Return (X, Y) of the center of cell containing provided text 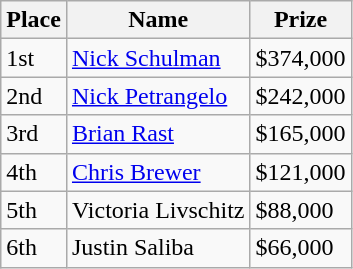
Justin Saliba (158, 248)
$121,000 (300, 172)
Brian Rast (158, 134)
3rd (34, 134)
$88,000 (300, 210)
2nd (34, 96)
$66,000 (300, 248)
6th (34, 248)
Nick Schulman (158, 58)
Place (34, 20)
Victoria Livschitz (158, 210)
4th (34, 172)
Prize (300, 20)
$165,000 (300, 134)
1st (34, 58)
$374,000 (300, 58)
$242,000 (300, 96)
5th (34, 210)
Name (158, 20)
Chris Brewer (158, 172)
Nick Petrangelo (158, 96)
